Capture the cell that displays the provided text and extract its (x, y) central coordinate. 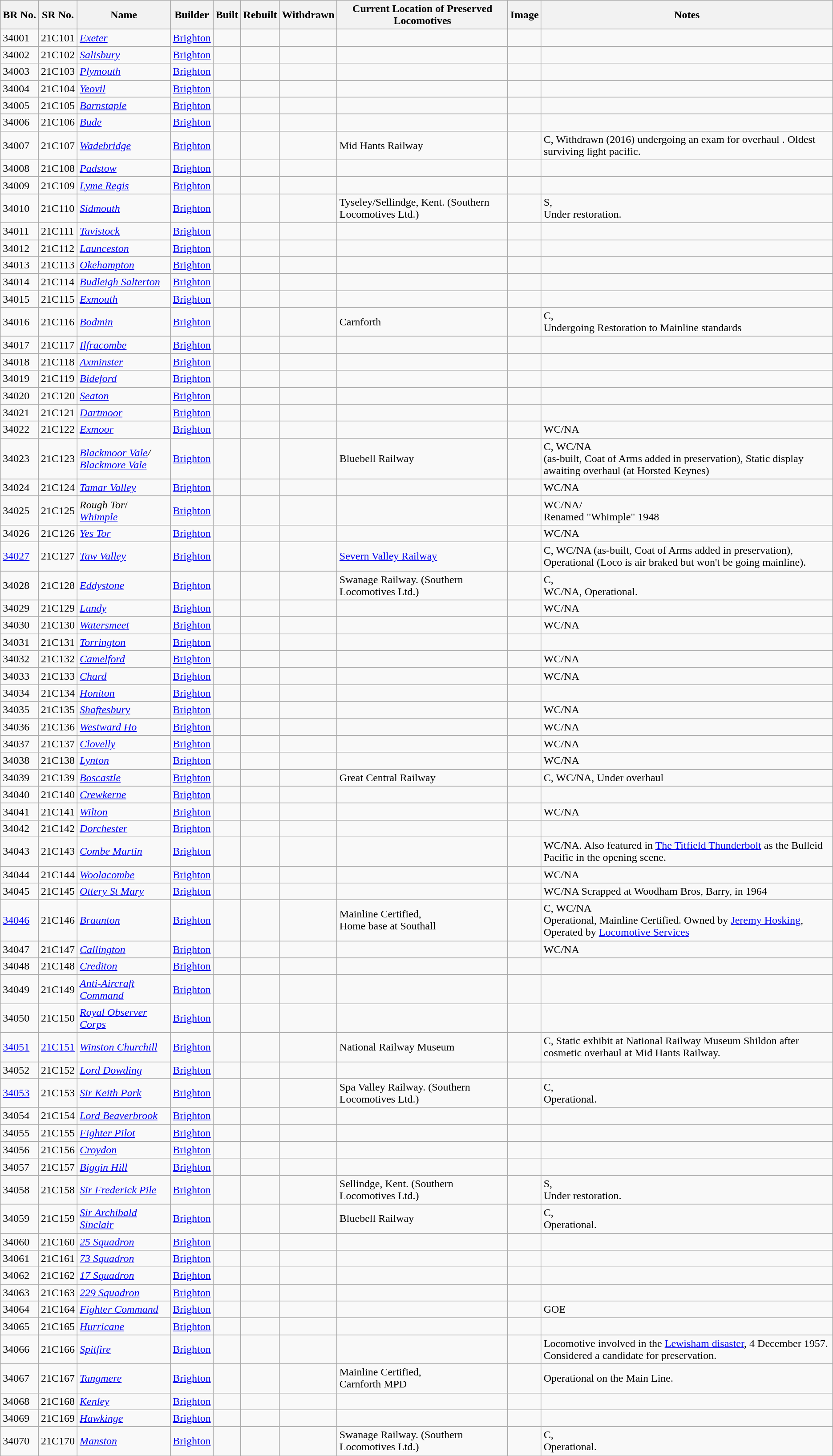
34006 (20, 122)
21C104 (58, 89)
21C153 (58, 1093)
21C141 (58, 811)
Combe Martin (124, 851)
BR No. (20, 15)
National Railway Museum (422, 1047)
21C167 (58, 1378)
21C108 (58, 168)
34039 (20, 778)
17 Squadron (124, 1276)
34013 (20, 265)
Watersmeet (124, 625)
Bodmin (124, 322)
Hawkinge (124, 1418)
Budleigh Salterton (124, 282)
SR No. (58, 15)
21C149 (58, 989)
21C136 (58, 727)
Spitfire (124, 1350)
34063 (20, 1293)
C, Withdrawn (2016) undergoing an exam for overhaul . Oldest surviving light pacific. (687, 145)
34052 (20, 1070)
21C147 (58, 949)
Plymouth (124, 72)
34060 (20, 1241)
21C159 (58, 1219)
21C122 (58, 430)
34056 (20, 1150)
34011 (20, 231)
21C158 (58, 1189)
Tamar Valley (124, 487)
21C134 (58, 693)
21C163 (58, 1293)
Sir Keith Park (124, 1093)
21C135 (58, 710)
34038 (20, 761)
Sir Archibald Sinclair (124, 1219)
21C107 (58, 145)
Spa Valley Railway. (Southern Locomotives Ltd.) (422, 1093)
34008 (20, 168)
21C143 (58, 851)
34010 (20, 208)
Axminster (124, 362)
34028 (20, 585)
Padstow (124, 168)
Built (227, 15)
21C126 (58, 533)
C,WC/NA, Operational. (687, 585)
21C112 (58, 248)
Sellindge, Kent. (Southern Locomotives Ltd.) (422, 1189)
34051 (20, 1047)
34040 (20, 795)
Fighter Command (124, 1310)
34048 (20, 966)
21C138 (58, 761)
Kenley (124, 1401)
34012 (20, 248)
34064 (20, 1310)
Locomotive involved in the Lewisham disaster, 4 December 1957. Considered a candidate for preservation. (687, 1350)
WC/NA/Renamed "Whimple" 1948 (687, 510)
Tangmere (124, 1378)
Wilton (124, 811)
34020 (20, 396)
21C102 (58, 55)
Okehampton (124, 265)
21C165 (58, 1326)
21C170 (58, 1441)
21C168 (58, 1401)
Lundy (124, 608)
21C130 (58, 625)
73 Squadron (124, 1259)
34025 (20, 510)
Launceston (124, 248)
21C169 (58, 1418)
C, WC/NA, Under overhaul (687, 778)
Great Central Railway (422, 778)
Name (124, 15)
Barnstaple (124, 105)
WC/NA. Also featured in The Titfield Thunderbolt as the Bulleid Pacific in the opening scene. (687, 851)
34007 (20, 145)
34023 (20, 458)
34031 (20, 642)
Exmouth (124, 299)
34068 (20, 1401)
34058 (20, 1189)
34045 (20, 892)
21C125 (58, 510)
Carnforth (422, 322)
Operational on the Main Line. (687, 1378)
Withdrawn (308, 15)
21C155 (58, 1133)
Ilfracombe (124, 345)
21C132 (58, 659)
34017 (20, 345)
GOE (687, 1310)
Mainline Certified,Carnforth MPD (422, 1378)
Lynton (124, 761)
34018 (20, 362)
21C117 (58, 345)
34053 (20, 1093)
Honiton (124, 693)
34032 (20, 659)
34030 (20, 625)
34065 (20, 1326)
Severn Valley Railway (422, 556)
Westward Ho (124, 727)
21C154 (58, 1116)
Taw Valley (124, 556)
21C103 (58, 72)
34037 (20, 744)
21C133 (58, 676)
Hurricane (124, 1326)
21C101 (58, 38)
34024 (20, 487)
34003 (20, 72)
C, Static exhibit at National Railway Museum Shildon after cosmetic overhaul at Mid Hants Railway. (687, 1047)
21C123 (58, 458)
Chard (124, 676)
34047 (20, 949)
21C124 (58, 487)
34001 (20, 38)
21C116 (58, 322)
Yes Tor (124, 533)
21C160 (58, 1241)
Mid Hants Railway (422, 145)
21C119 (58, 379)
34015 (20, 299)
34005 (20, 105)
34035 (20, 710)
25 Squadron (124, 1241)
Crediton (124, 966)
Current Location of Preserved Locomotives (422, 15)
21C118 (58, 362)
Callington (124, 949)
Rebuilt (260, 15)
34043 (20, 851)
Manston (124, 1441)
Croydon (124, 1150)
21C120 (58, 396)
229 Squadron (124, 1293)
34022 (20, 430)
34016 (20, 322)
21C115 (58, 299)
21C161 (58, 1259)
34062 (20, 1276)
Crewkerne (124, 795)
34070 (20, 1441)
Lord Dowding (124, 1070)
34057 (20, 1167)
21C157 (58, 1167)
34014 (20, 282)
Sidmouth (124, 208)
21C140 (58, 795)
21C148 (58, 966)
Eddystone (124, 585)
Rough Tor/Whimple (124, 510)
34027 (20, 556)
21C142 (58, 828)
21C137 (58, 744)
Ottery St Mary (124, 892)
34004 (20, 89)
Mainline Certified,Home base at Southall (422, 921)
34002 (20, 55)
21C156 (58, 1150)
Dartmoor (124, 413)
21C111 (58, 231)
Clovelly (124, 744)
21C166 (58, 1350)
Royal Observer Corps (124, 1018)
Woolacombe (124, 875)
Lyme Regis (124, 185)
Lord Beaverbrook (124, 1116)
Shaftesbury (124, 710)
34044 (20, 875)
34021 (20, 413)
21C131 (58, 642)
34061 (20, 1259)
Notes (687, 15)
C, WC/NA (as-built, Coat of Arms added in preservation), Operational (Loco is air braked but won't be going mainline). (687, 556)
C, WC/NA(as-built, Coat of Arms added in preservation), Static display awaiting overhaul (at Horsted Keynes) (687, 458)
21C145 (58, 892)
34059 (20, 1219)
34046 (20, 921)
21C110 (58, 208)
21C151 (58, 1047)
21C121 (58, 413)
34019 (20, 379)
Dorchester (124, 828)
Camelford (124, 659)
34036 (20, 727)
21C144 (58, 875)
Torrington (124, 642)
34009 (20, 185)
34033 (20, 676)
Exeter (124, 38)
21C127 (58, 556)
21C152 (58, 1070)
Biggin Hill (124, 1167)
Tavistock (124, 231)
Yeovil (124, 89)
21C164 (58, 1310)
21C109 (58, 185)
Tyseley/Sellindge, Kent. (Southern Locomotives Ltd.) (422, 208)
21C146 (58, 921)
34054 (20, 1116)
Seaton (124, 396)
Boscastle (124, 778)
34049 (20, 989)
Builder (192, 15)
21C128 (58, 585)
34041 (20, 811)
Bideford (124, 379)
Exmoor (124, 430)
21C139 (58, 778)
Blackmoor Vale/Blackmore Vale (124, 458)
21C114 (58, 282)
34050 (20, 1018)
Fighter Pilot (124, 1133)
21C105 (58, 105)
Winston Churchill (124, 1047)
21C113 (58, 265)
Image (524, 15)
WC/NA Scrapped at Woodham Bros, Barry, in 1964 (687, 892)
21C150 (58, 1018)
34067 (20, 1378)
34069 (20, 1418)
34029 (20, 608)
34034 (20, 693)
Wadebridge (124, 145)
C,Undergoing Restoration to Mainline standards (687, 322)
21C129 (58, 608)
34026 (20, 533)
34055 (20, 1133)
34042 (20, 828)
Bude (124, 122)
Salisbury (124, 55)
Braunton (124, 921)
C, WC/NA Operational, Mainline Certified. Owned by Jeremy Hosking, Operated by Locomotive Services (687, 921)
Sir Frederick Pile (124, 1189)
34066 (20, 1350)
Anti-Aircraft Command (124, 989)
21C106 (58, 122)
21C162 (58, 1276)
